Return the [x, y] coordinate for the center point of the cell that contains the specified text.  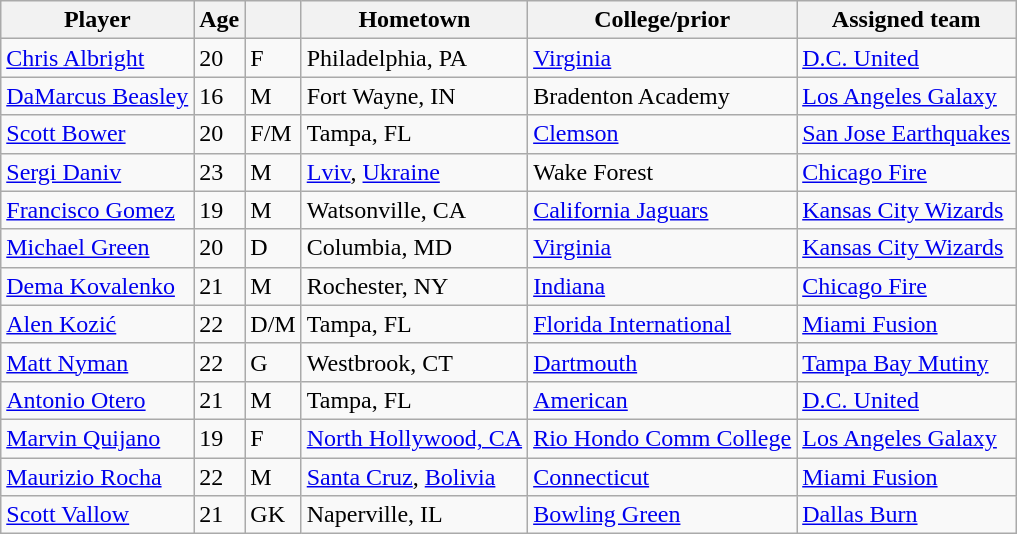
Santa Cruz, Bolivia [414, 477]
Rochester, NY [414, 286]
Rio Hondo Comm College [662, 438]
Columbia, MD [414, 248]
Marvin Quijano [98, 438]
Michael Green [98, 248]
16 [220, 96]
Scott Bower [98, 134]
Chris Albright [98, 58]
College/prior [662, 20]
Francisco Gomez [98, 210]
Philadelphia, PA [414, 58]
Dema Kovalenko [98, 286]
Tampa Bay Mutiny [906, 362]
Dartmouth [662, 362]
Westbrook, CT [414, 362]
G [273, 362]
Naperville, IL [414, 515]
F/M [273, 134]
Hometown [414, 20]
Watsonville, CA [414, 210]
Age [220, 20]
D [273, 248]
D/M [273, 324]
Maurizio Rocha [98, 477]
Clemson [662, 134]
California Jaguars [662, 210]
Alen Kozić [98, 324]
Antonio Otero [98, 400]
GK [273, 515]
Connecticut [662, 477]
Wake Forest [662, 172]
Bowling Green [662, 515]
Assigned team [906, 20]
Lviv, Ukraine [414, 172]
23 [220, 172]
Matt Nyman [98, 362]
Bradenton Academy [662, 96]
North Hollywood, CA [414, 438]
Indiana [662, 286]
Dallas Burn [906, 515]
San Jose Earthquakes [906, 134]
Scott Vallow [98, 515]
Sergi Daniv [98, 172]
Florida International [662, 324]
Fort Wayne, IN [414, 96]
American [662, 400]
Player [98, 20]
DaMarcus Beasley [98, 96]
